Return the (X, Y) coordinate for the center point of the cell that contains the specified text.  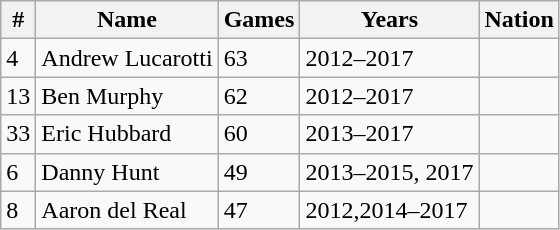
13 (18, 96)
Ben Murphy (127, 96)
Nation (519, 20)
6 (18, 172)
Eric Hubbard (127, 134)
Aaron del Real (127, 210)
Danny Hunt (127, 172)
47 (259, 210)
8 (18, 210)
33 (18, 134)
Andrew Lucarotti (127, 58)
Years (390, 20)
4 (18, 58)
60 (259, 134)
2013–2017 (390, 134)
63 (259, 58)
62 (259, 96)
2012,2014–2017 (390, 210)
Name (127, 20)
Games (259, 20)
2013–2015, 2017 (390, 172)
# (18, 20)
49 (259, 172)
